From the cell containing the given text, extract its center point as (x, y) coordinate. 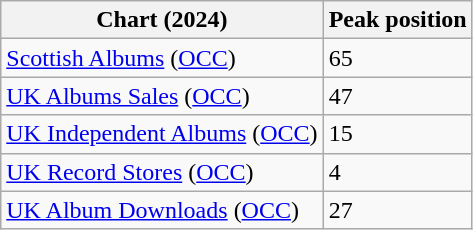
65 (398, 58)
27 (398, 210)
Peak position (398, 20)
15 (398, 134)
UK Record Stores (OCC) (162, 172)
UK Albums Sales (OCC) (162, 96)
Scottish Albums (OCC) (162, 58)
UK Independent Albums (OCC) (162, 134)
UK Album Downloads (OCC) (162, 210)
Chart (2024) (162, 20)
4 (398, 172)
47 (398, 96)
